Locate the cell with the specified text and output its [x, y] center coordinate. 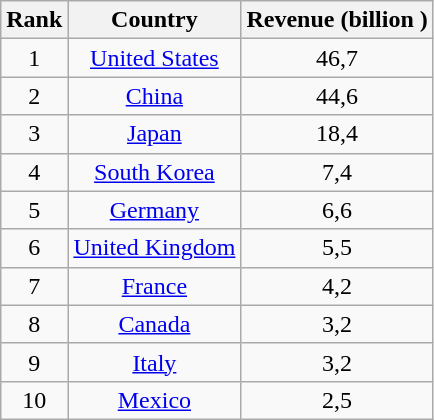
7 [34, 286]
9 [34, 362]
10 [34, 400]
Revenue (billion ) [337, 20]
South Korea [154, 172]
Italy [154, 362]
3 [34, 134]
2,5 [337, 400]
7,4 [337, 172]
44,6 [337, 96]
Rank [34, 20]
1 [34, 58]
France [154, 286]
Germany [154, 210]
5 [34, 210]
Japan [154, 134]
46,7 [337, 58]
5,5 [337, 248]
Mexico [154, 400]
4,2 [337, 286]
4 [34, 172]
China [154, 96]
18,4 [337, 134]
6,6 [337, 210]
6 [34, 248]
United States [154, 58]
Canada [154, 324]
United Kingdom [154, 248]
8 [34, 324]
Country [154, 20]
2 [34, 96]
